Locate the cell with the specified text and output its (X, Y) center coordinate. 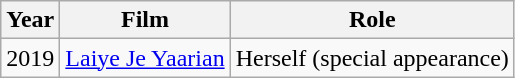
Role (372, 20)
Year (30, 20)
Film (145, 20)
Herself (special appearance) (372, 58)
2019 (30, 58)
Laiye Je Yaarian (145, 58)
